Scan for the cell matching the given text and deliver its (X, Y) coordinate at center. 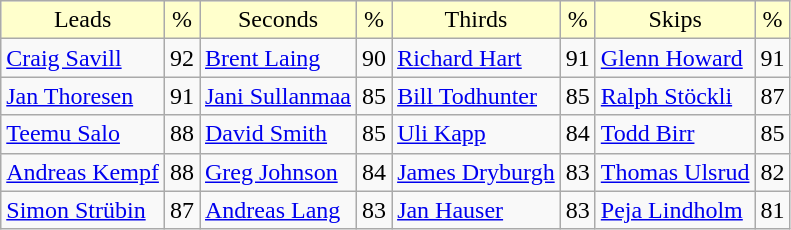
Thirds (476, 20)
Skips (675, 20)
Richard Hart (476, 58)
81 (772, 210)
Jan Thoresen (83, 96)
82 (772, 172)
Glenn Howard (675, 58)
Andreas Kempf (83, 172)
Todd Birr (675, 134)
Peja Lindholm (675, 210)
Leads (83, 20)
Andreas Lang (278, 210)
Craig Savill (83, 58)
Thomas Ulsrud (675, 172)
Greg Johnson (278, 172)
Uli Kapp (476, 134)
90 (374, 58)
Brent Laing (278, 58)
Ralph Stöckli (675, 96)
James Dryburgh (476, 172)
Teemu Salo (83, 134)
92 (182, 58)
Jan Hauser (476, 210)
Simon Strübin (83, 210)
Seconds (278, 20)
Jani Sullanmaa (278, 96)
Bill Todhunter (476, 96)
David Smith (278, 134)
